For the text-containing cell, return its midpoint in [x, y] coordinate format. 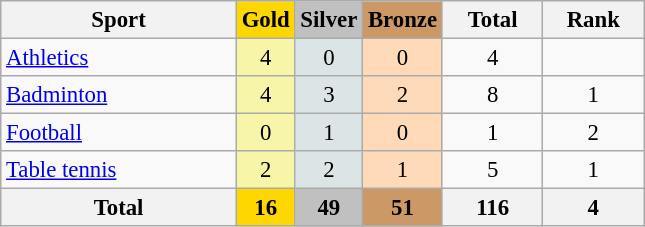
3 [329, 95]
Bronze [403, 20]
49 [329, 208]
Sport [119, 20]
Rank [594, 20]
16 [266, 208]
5 [492, 170]
51 [403, 208]
Football [119, 133]
Athletics [119, 58]
Silver [329, 20]
Badminton [119, 95]
116 [492, 208]
8 [492, 95]
Table tennis [119, 170]
Gold [266, 20]
